Find where the given text appears and provide that cell's center as [X, Y] coordinate. 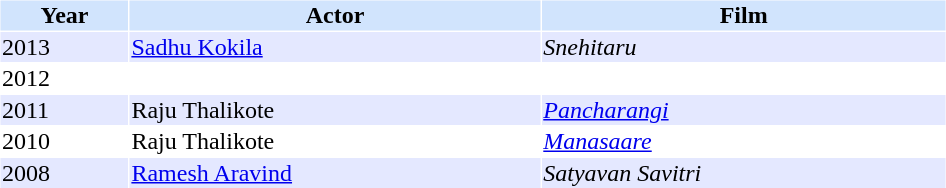
2008 [64, 173]
Satyavan Savitri [744, 173]
2010 [64, 141]
2011 [64, 110]
Snehitaru [744, 47]
Actor [335, 15]
Ramesh Aravind [335, 173]
Film [744, 15]
Manasaare [744, 141]
2012 [64, 79]
Year [64, 15]
Sadhu Kokila [335, 47]
Pancharangi [744, 110]
2013 [64, 47]
